Return the (X, Y) coordinate for the center point of the cell that contains the specified text.  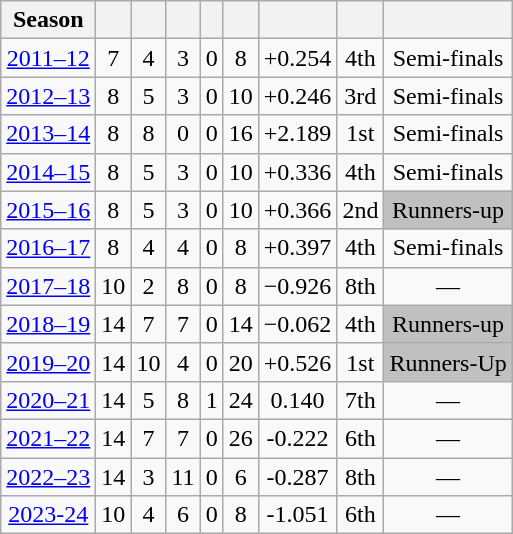
2017–18 (48, 286)
+0.397 (298, 248)
2023-24 (48, 515)
2021–22 (48, 438)
+0.336 (298, 172)
-0.222 (298, 438)
2012–13 (48, 96)
26 (240, 438)
2018–19 (48, 324)
2019–20 (48, 362)
+0.246 (298, 96)
−0.926 (298, 286)
2014–15 (48, 172)
2015–16 (48, 210)
2020–21 (48, 400)
11 (183, 477)
0.140 (298, 400)
-1.051 (298, 515)
-0.287 (298, 477)
7th (360, 400)
+0.366 (298, 210)
1 (212, 400)
2 (148, 286)
+0.526 (298, 362)
2022–23 (48, 477)
Runners-Up (448, 362)
+2.189 (298, 134)
2011–12 (48, 58)
2013–14 (48, 134)
+0.254 (298, 58)
2016–17 (48, 248)
20 (240, 362)
16 (240, 134)
3rd (360, 96)
2nd (360, 210)
−0.062 (298, 324)
Season (48, 20)
24 (240, 400)
